Pinpoint the cell where the given text exists, returning its (X, Y) midpoint coordinate. 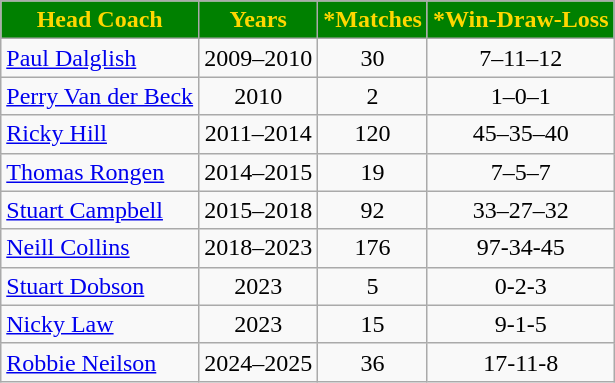
Neill Collins (100, 248)
5 (373, 286)
2010 (258, 96)
45–35–40 (520, 134)
Head Coach (100, 20)
2018–2023 (258, 248)
Stuart Campbell (100, 210)
2011–2014 (258, 134)
Thomas Rongen (100, 172)
0-2-3 (520, 286)
Ricky Hill (100, 134)
2009–2010 (258, 58)
120 (373, 134)
33–27–32 (520, 210)
7–5–7 (520, 172)
30 (373, 58)
2024–2025 (258, 362)
36 (373, 362)
176 (373, 248)
Robbie Neilson (100, 362)
*Matches (373, 20)
Paul Dalglish (100, 58)
*Win-Draw-Loss (520, 20)
2 (373, 96)
97-34-45 (520, 248)
Nicky Law (100, 324)
92 (373, 210)
9-1-5 (520, 324)
Years (258, 20)
19 (373, 172)
Perry Van der Beck (100, 96)
7–11–12 (520, 58)
15 (373, 324)
2015–2018 (258, 210)
2014–2015 (258, 172)
17-11-8 (520, 362)
Stuart Dobson (100, 286)
1–0–1 (520, 96)
